Return [x, y] of the center of cell containing provided text 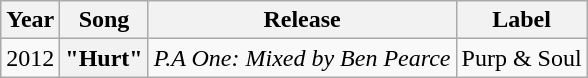
Song [104, 20]
Release [302, 20]
P.A One: Mixed by Ben Pearce [302, 58]
Year [30, 20]
Label [522, 20]
2012 [30, 58]
"Hurt" [104, 58]
Purp & Soul [522, 58]
